Capture the cell that displays the provided text and extract its (x, y) central coordinate. 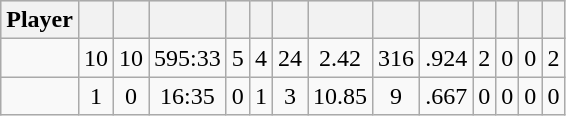
2.42 (340, 58)
595:33 (188, 58)
3 (290, 96)
24 (290, 58)
5 (238, 58)
Player (40, 20)
10.85 (340, 96)
316 (396, 58)
.924 (446, 58)
.667 (446, 96)
9 (396, 96)
16:35 (188, 96)
4 (260, 58)
